From the cell containing the given text, extract its center point as [x, y] coordinate. 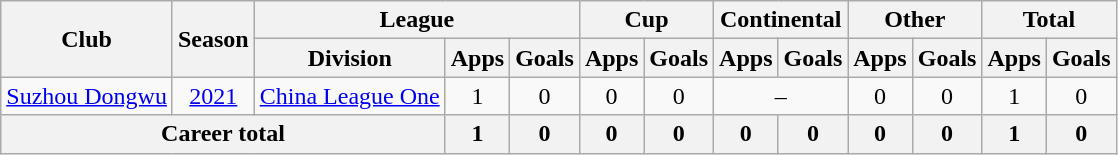
Cup [646, 20]
Total [1049, 20]
Career total [223, 134]
Continental [781, 20]
China League One [350, 96]
– [781, 96]
Other [915, 20]
2021 [213, 96]
League [416, 20]
Division [350, 58]
Season [213, 39]
Suzhou Dongwu [87, 96]
Club [87, 39]
